Extract the (X, Y) coordinate from the center of the cell holding the provided text.  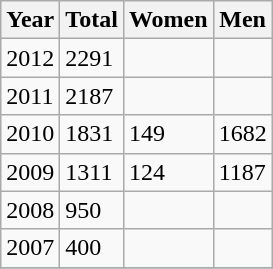
2009 (30, 172)
Year (30, 20)
Total (92, 20)
1831 (92, 134)
400 (92, 248)
2008 (30, 210)
1311 (92, 172)
Men (242, 20)
2187 (92, 96)
2011 (30, 96)
2012 (30, 58)
950 (92, 210)
1187 (242, 172)
2291 (92, 58)
2007 (30, 248)
2010 (30, 134)
124 (168, 172)
Women (168, 20)
1682 (242, 134)
149 (168, 134)
